Pinpoint the cell where the given text exists, returning its [X, Y] midpoint coordinate. 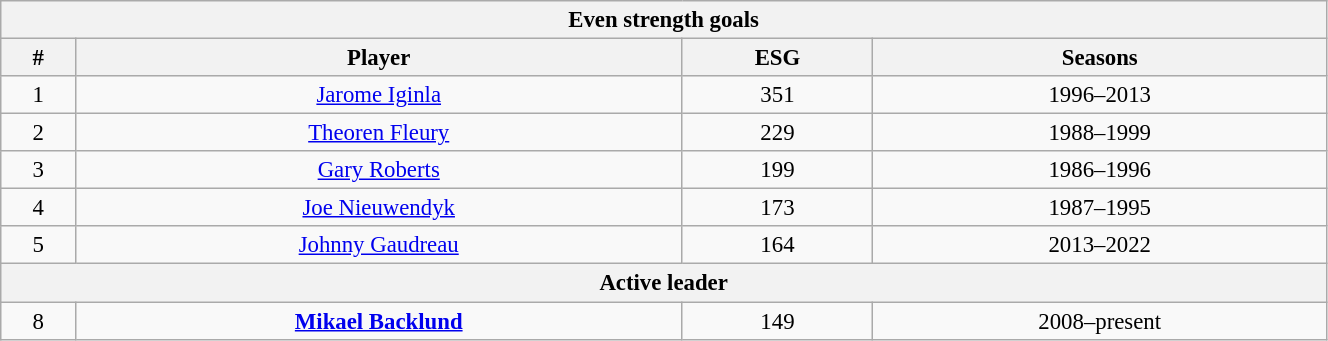
199 [778, 170]
# [38, 58]
Jarome Iginla [378, 95]
173 [778, 208]
2 [38, 133]
229 [778, 133]
Player [378, 58]
2008–present [1100, 321]
1987–1995 [1100, 208]
Gary Roberts [378, 170]
2013–2022 [1100, 245]
Theoren Fleury [378, 133]
1986–1996 [1100, 170]
4 [38, 208]
Active leader [664, 283]
ESG [778, 58]
Joe Nieuwendyk [378, 208]
Even strength goals [664, 20]
8 [38, 321]
1 [38, 95]
164 [778, 245]
5 [38, 245]
1988–1999 [1100, 133]
Johnny Gaudreau [378, 245]
149 [778, 321]
351 [778, 95]
1996–2013 [1100, 95]
Seasons [1100, 58]
Mikael Backlund [378, 321]
3 [38, 170]
